Detect which cell encompasses the target text, then output its [X, Y] center coordinate. 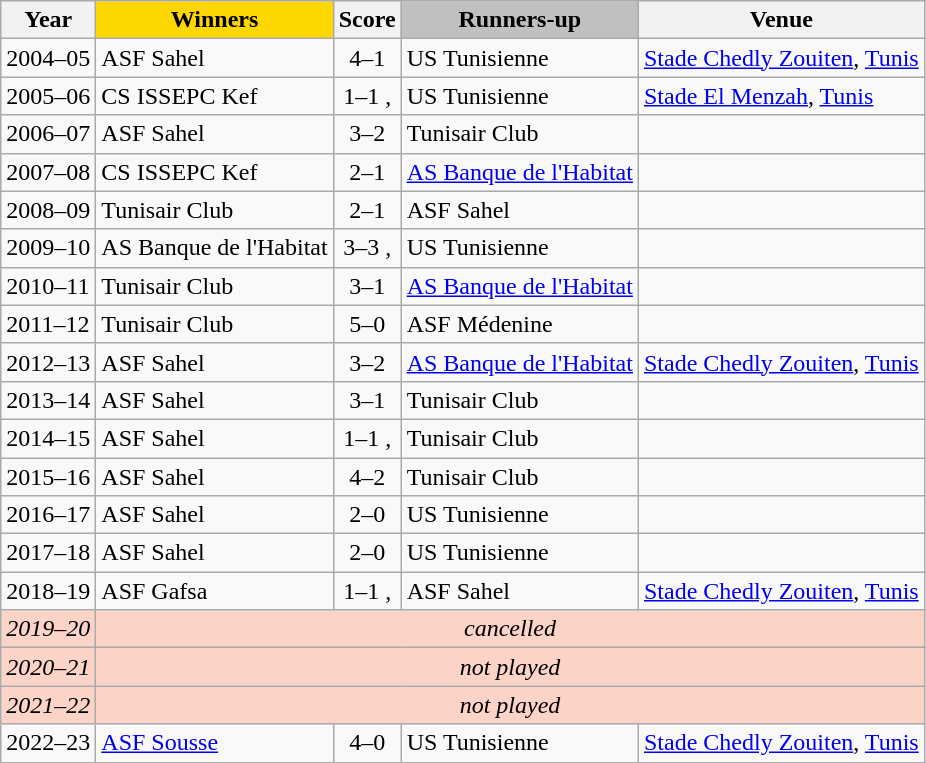
2012–13 [48, 362]
2005–06 [48, 96]
2009–10 [48, 248]
2013–14 [48, 400]
2011–12 [48, 324]
Runners-up [520, 20]
Score [367, 20]
3–3 , [367, 248]
ASF Médenine [520, 324]
2019–20 [48, 629]
Winners [214, 20]
2015–16 [48, 477]
2021–22 [48, 705]
Year [48, 20]
ASF Gafsa [214, 591]
5–0 [367, 324]
2017–18 [48, 553]
2014–15 [48, 438]
ASF Sousse [214, 743]
4–2 [367, 477]
2022–23 [48, 743]
2016–17 [48, 515]
2008–09 [48, 210]
2006–07 [48, 134]
4–1 [367, 58]
2007–08 [48, 172]
Venue [781, 20]
2010–11 [48, 286]
Stade El Menzah, Tunis [781, 96]
4–0 [367, 743]
2020–21 [48, 667]
2004–05 [48, 58]
2018–19 [48, 591]
cancelled [510, 629]
